Identify which cell holds the provided text, then report its [x, y] central coordinate. 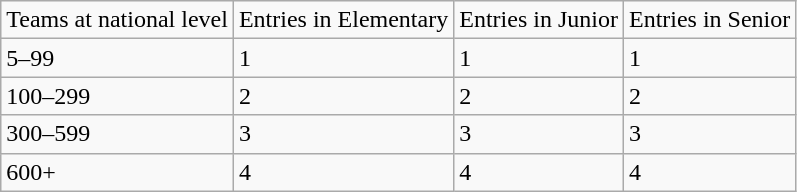
300–599 [118, 134]
Entries in Senior [709, 20]
Entries in Elementary [343, 20]
100–299 [118, 96]
Entries in Junior [539, 20]
600+ [118, 172]
5–99 [118, 58]
Teams at national level [118, 20]
